Scan for the cell matching the given text and deliver its [X, Y] coordinate at center. 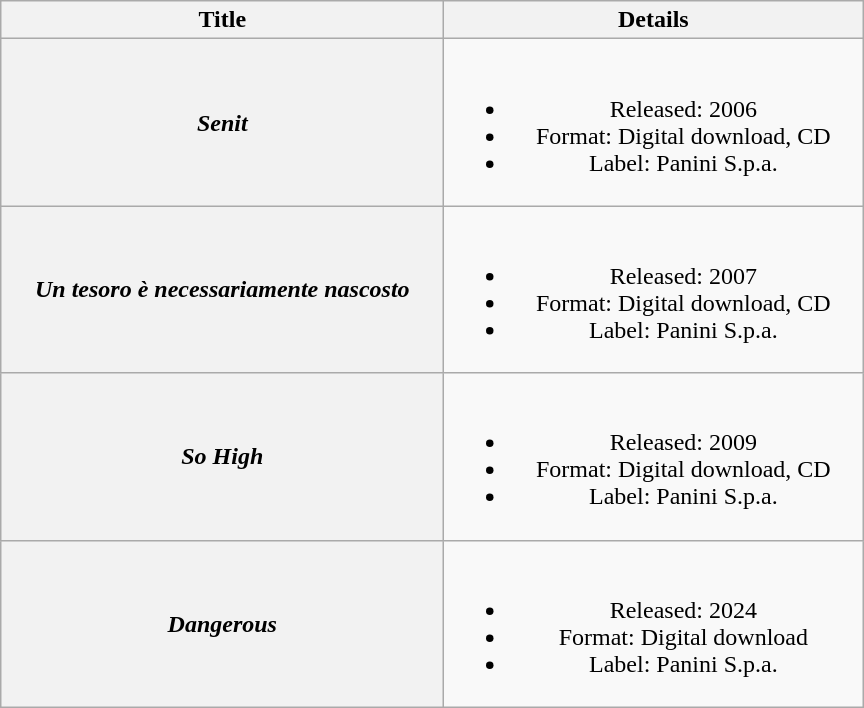
So High [222, 456]
Released: 2006Format: Digital download, CDLabel: Panini S.p.a. [654, 122]
Dangerous [222, 624]
Released: 2007Format: Digital download, CDLabel: Panini S.p.a. [654, 290]
Title [222, 20]
Released: 2009Format: Digital download, CDLabel: Panini S.p.a. [654, 456]
Senit [222, 122]
Un tesoro è necessariamente nascosto [222, 290]
Details [654, 20]
Released: 2024Format: Digital downloadLabel: Panini S.p.a. [654, 624]
